Output the [X, Y] coordinate of the center of the cell containing the given text.  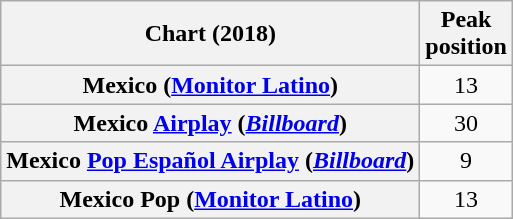
Chart (2018) [210, 34]
Mexico Pop (Monitor Latino) [210, 199]
30 [466, 123]
9 [466, 161]
Mexico Pop Español Airplay (Billboard) [210, 161]
Mexico Airplay (Billboard) [210, 123]
Mexico (Monitor Latino) [210, 85]
Peakposition [466, 34]
